Search for the cell housing the specified text and yield its (x, y) center coordinate. 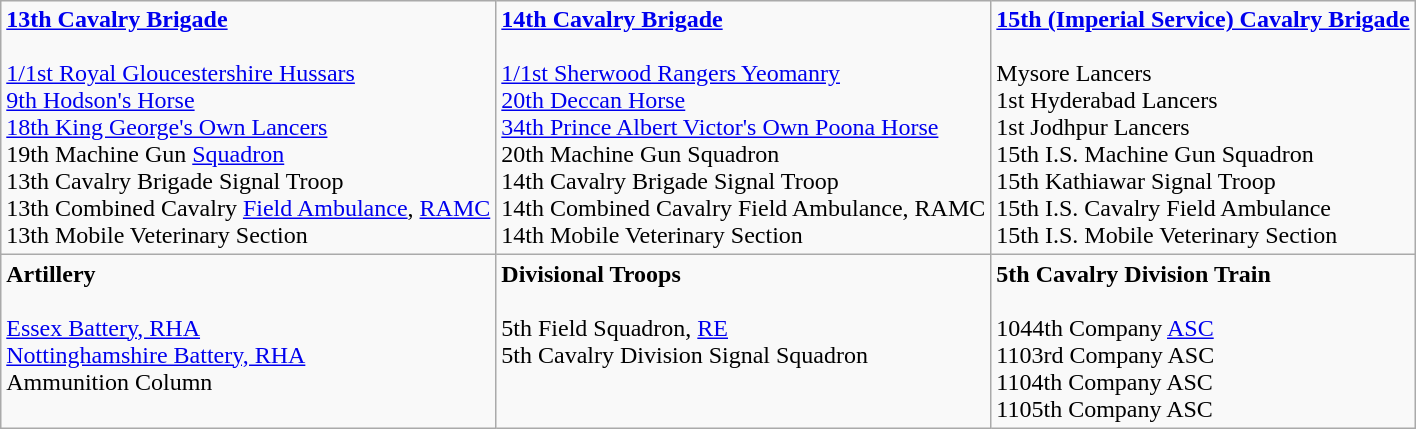
ArtilleryEssex Battery, RHA Nottinghamshire Battery, RHA Ammunition Column (248, 342)
Divisional Troops5th Field Squadron, RE 5th Cavalry Division Signal Squadron (744, 342)
5th Cavalry Division Train1044th Company ASC 1103rd Company ASC 1104th Company ASC 1105th Company ASC (1203, 342)
